Detect which cell encompasses the target text, then output its (x, y) center coordinate. 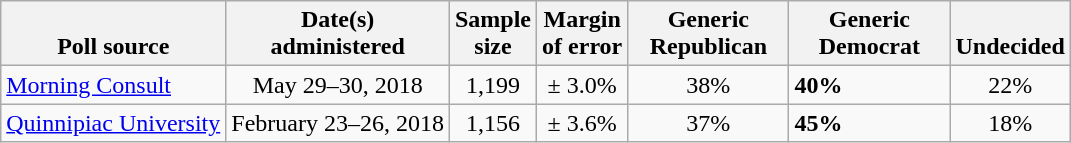
Marginof error (582, 34)
38% (708, 85)
45% (870, 123)
1,199 (492, 85)
± 3.6% (582, 123)
22% (1010, 85)
Poll source (114, 34)
37% (708, 123)
40% (870, 85)
1,156 (492, 123)
GenericRepublican (708, 34)
Quinnipiac University (114, 123)
18% (1010, 123)
February 23–26, 2018 (338, 123)
Morning Consult (114, 85)
Date(s)administered (338, 34)
± 3.0% (582, 85)
May 29–30, 2018 (338, 85)
GenericDemocrat (870, 34)
Undecided (1010, 34)
Samplesize (492, 34)
